Return the (X, Y) coordinate for the center point of the cell that contains the specified text.  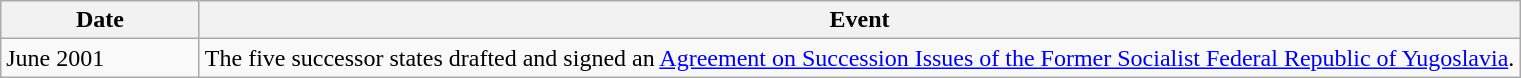
June 2001 (100, 58)
Date (100, 20)
Event (860, 20)
The five successor states drafted and signed an Agreement on Succession Issues of the Former Socialist Federal Republic of Yugoslavia. (860, 58)
